Return the (X, Y) coordinate for the center point of the cell that contains the specified text.  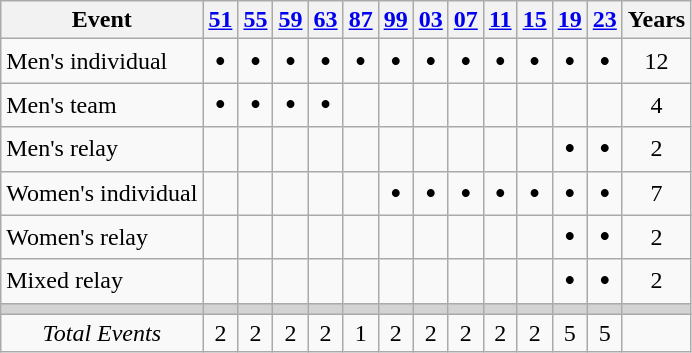
07 (466, 20)
11 (500, 20)
12 (656, 61)
Total Events (102, 333)
Event (102, 20)
87 (360, 20)
99 (396, 20)
51 (220, 20)
Men's individual (102, 61)
Women's individual (102, 193)
Men's relay (102, 149)
Men's team (102, 105)
Mixed relay (102, 281)
4 (656, 105)
Years (656, 20)
Women's relay (102, 237)
15 (534, 20)
03 (430, 20)
55 (256, 20)
59 (290, 20)
63 (326, 20)
7 (656, 193)
1 (360, 333)
19 (570, 20)
23 (604, 20)
